Search for the cell housing the specified text and yield its (X, Y) center coordinate. 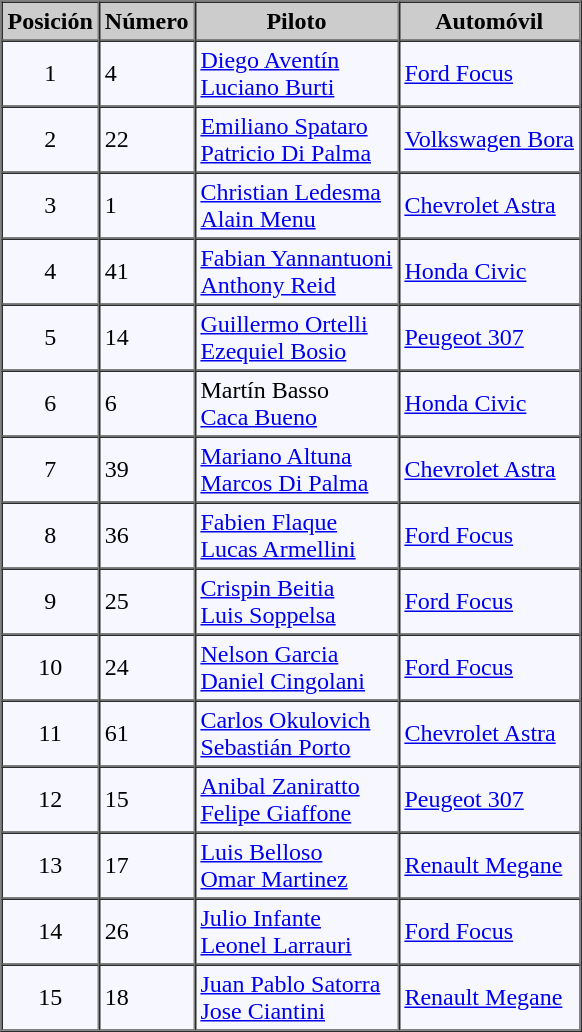
9 (50, 601)
3 (50, 205)
Piloto (296, 22)
2 (50, 139)
24 (147, 667)
Anibal Zaniratto Felipe Giaffone (296, 799)
18 (147, 997)
5 (50, 337)
Volkswagen Bora (489, 139)
7 (50, 469)
Número (147, 22)
41 (147, 271)
8 (50, 535)
17 (147, 865)
Christian Ledesma Alain Menu (296, 205)
Guillermo Ortelli Ezequiel Bosio (296, 337)
39 (147, 469)
12 (50, 799)
26 (147, 931)
Julio Infante Leonel Larrauri (296, 931)
11 (50, 733)
Emiliano Spataro Patricio Di Palma (296, 139)
13 (50, 865)
61 (147, 733)
Fabian Yannantuoni Anthony Reid (296, 271)
Mariano Altuna Marcos Di Palma (296, 469)
Fabien Flaque Lucas Armellini (296, 535)
Posición (50, 22)
22 (147, 139)
36 (147, 535)
Carlos Okulovich Sebastián Porto (296, 733)
25 (147, 601)
Automóvil (489, 22)
Juan Pablo Satorra Jose Ciantini (296, 997)
Martín Basso Caca Bueno (296, 403)
Nelson Garcia Daniel Cingolani (296, 667)
Diego Aventín Luciano Burti (296, 73)
10 (50, 667)
Luis Belloso Omar Martinez (296, 865)
Crispin Beitia Luis Soppelsa (296, 601)
